Identify which cell holds the provided text, then report its (x, y) central coordinate. 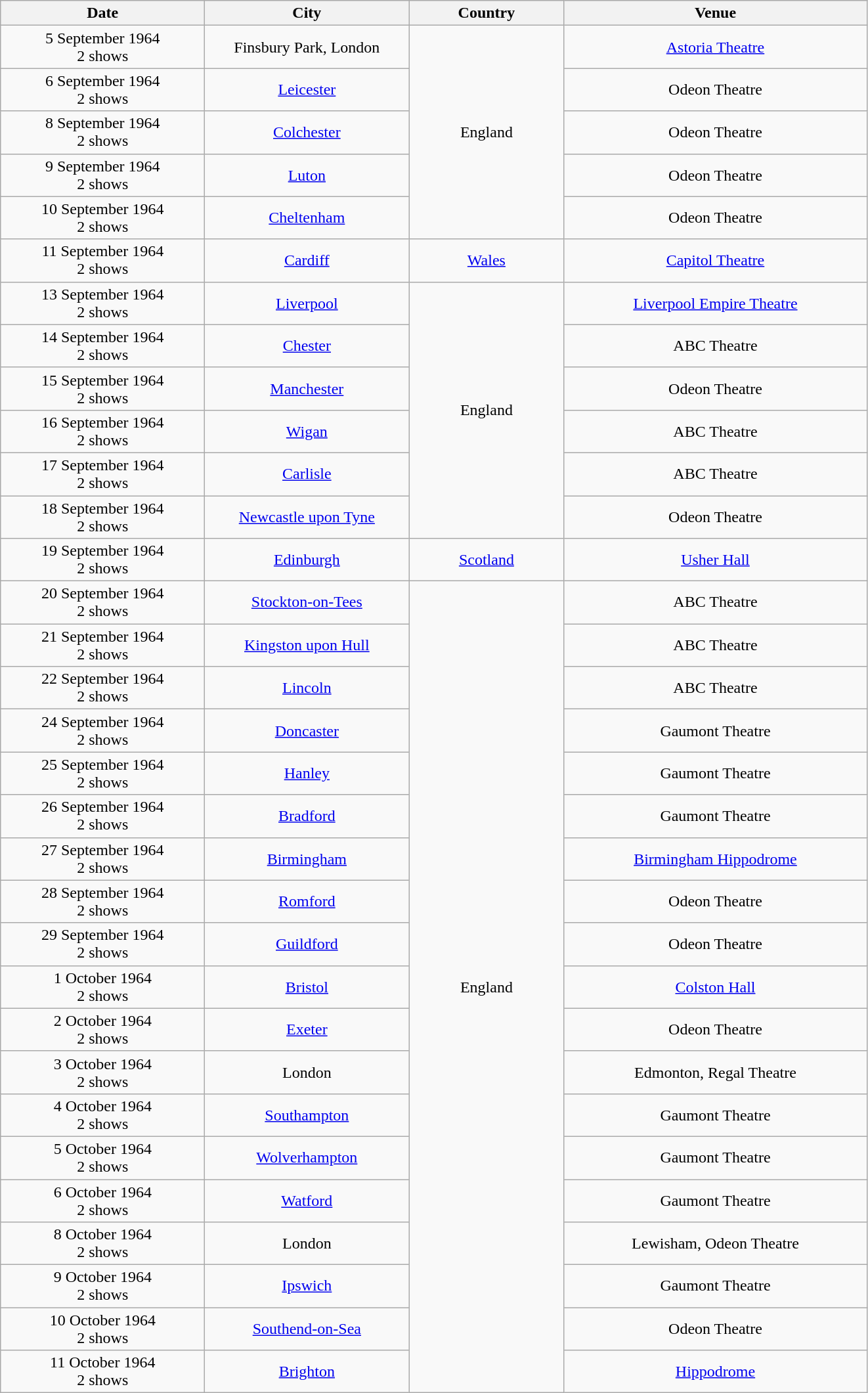
Cardiff (307, 260)
City (307, 13)
9 October 19642 shows (102, 1286)
Manchester (307, 389)
8 October 19642 shows (102, 1244)
9 September 19642 shows (102, 175)
4 October 19642 shows (102, 1115)
14 September 19642 shows (102, 345)
Cheltenham (307, 218)
Watford (307, 1201)
Doncaster (307, 730)
2 October 19642 shows (102, 1030)
15 September 19642 shows (102, 389)
Chester (307, 345)
Finsbury Park, London (307, 47)
28 September 19642 shows (102, 901)
3 October 19642 shows (102, 1072)
Southend-on-Sea (307, 1329)
Kingston upon Hull (307, 645)
Date (102, 13)
Carlisle (307, 474)
1 October 19642 shows (102, 986)
24 September 19642 shows (102, 730)
Colchester (307, 133)
Lewisham, Odeon Theatre (716, 1244)
Hippodrome (716, 1371)
Venue (716, 13)
18 September 19642 shows (102, 516)
Birmingham (307, 859)
Astoria Theatre (716, 47)
Romford (307, 901)
Stockton-on-Tees (307, 603)
17 September 19642 shows (102, 474)
26 September 19642 shows (102, 816)
Scotland (487, 560)
Bristol (307, 986)
19 September 19642 shows (102, 560)
Colston Hall (716, 986)
10 September 19642 shows (102, 218)
25 September 19642 shows (102, 774)
Ipswich (307, 1286)
Lincoln (307, 688)
11 October 19642 shows (102, 1371)
Usher Hall (716, 560)
5 September 19642 shows (102, 47)
Leicester (307, 89)
20 September 19642 shows (102, 603)
Liverpool Empire Theatre (716, 303)
27 September 19642 shows (102, 859)
Wigan (307, 431)
Guildford (307, 944)
Country (487, 13)
Edinburgh (307, 560)
29 September 19642 shows (102, 944)
Edmonton, Regal Theatre (716, 1072)
Liverpool (307, 303)
Southampton (307, 1115)
13 September 19642 shows (102, 303)
Capitol Theatre (716, 260)
Luton (307, 175)
Wales (487, 260)
11 September 19642 shows (102, 260)
8 September 19642 shows (102, 133)
Brighton (307, 1371)
5 October 19642 shows (102, 1157)
Birmingham Hippodrome (716, 859)
16 September 19642 shows (102, 431)
Wolverhampton (307, 1157)
Hanley (307, 774)
21 September 19642 shows (102, 645)
10 October 19642 shows (102, 1329)
6 October 19642 shows (102, 1201)
Bradford (307, 816)
22 September 19642 shows (102, 688)
Newcastle upon Tyne (307, 516)
Exeter (307, 1030)
6 September 19642 shows (102, 89)
